Detect which cell encompasses the target text, then output its (X, Y) center coordinate. 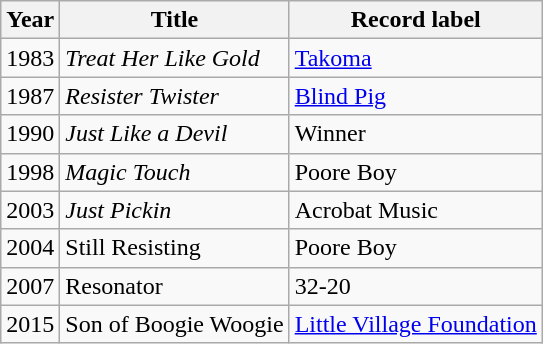
2004 (30, 248)
Title (174, 20)
Little Village Foundation (416, 324)
Year (30, 20)
1990 (30, 134)
Record label (416, 20)
2015 (30, 324)
Takoma (416, 58)
Treat Her Like Gold (174, 58)
Resister Twister (174, 96)
Just Like a Devil (174, 134)
Son of Boogie Woogie (174, 324)
1998 (30, 172)
Resonator (174, 286)
32-20 (416, 286)
Blind Pig (416, 96)
1983 (30, 58)
Winner (416, 134)
2007 (30, 286)
Just Pickin (174, 210)
Acrobat Music (416, 210)
2003 (30, 210)
1987 (30, 96)
Still Resisting (174, 248)
Magic Touch (174, 172)
